Locate the cell with the specified text and output its [X, Y] center coordinate. 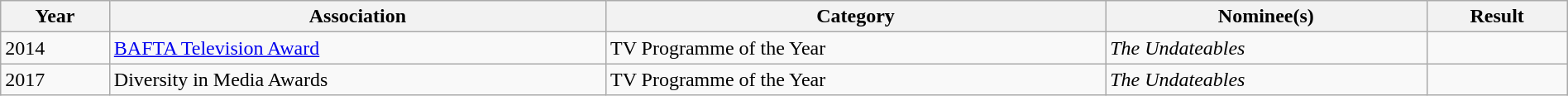
BAFTA Television Award [357, 48]
2014 [55, 48]
Year [55, 17]
Nominee(s) [1266, 17]
Result [1497, 17]
Diversity in Media Awards [357, 79]
Category [855, 17]
2017 [55, 79]
Association [357, 17]
